From the cell containing the given text, extract its center point as (x, y) coordinate. 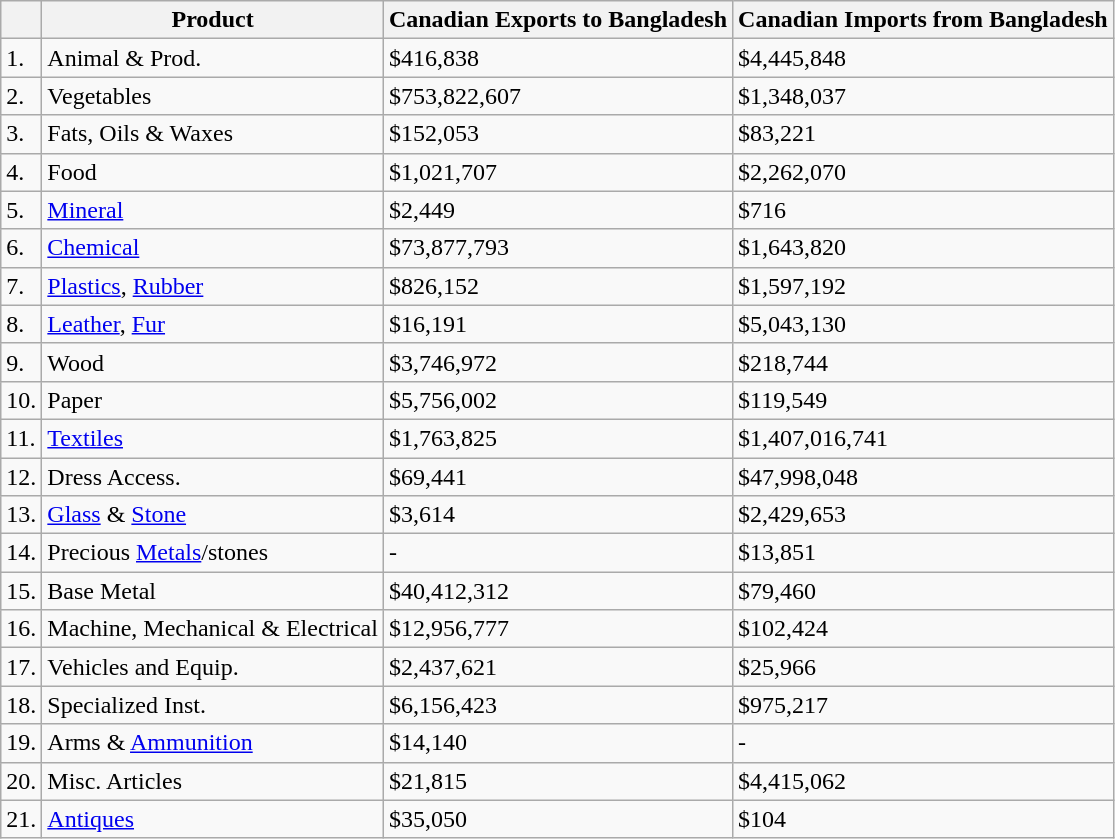
$716 (924, 210)
$119,549 (924, 400)
Precious Metals/stones (213, 553)
Leather, Fur (213, 324)
6. (22, 248)
$1,021,707 (558, 172)
18. (22, 705)
Chemical (213, 248)
Mineral (213, 210)
$12,956,777 (558, 629)
$4,445,848 (924, 58)
2. (22, 96)
Machine, Mechanical & Electrical (213, 629)
14. (22, 553)
10. (22, 400)
$975,217 (924, 705)
$2,437,621 (558, 667)
Plastics, Rubber (213, 286)
4. (22, 172)
9. (22, 362)
11. (22, 438)
$1,597,192 (924, 286)
$2,449 (558, 210)
Canadian Imports from Bangladesh (924, 20)
Antiques (213, 819)
$73,877,793 (558, 248)
$4,415,062 (924, 781)
5. (22, 210)
Vegetables (213, 96)
3. (22, 134)
Specialized Inst. (213, 705)
19. (22, 743)
$3,614 (558, 515)
Paper (213, 400)
$1,643,820 (924, 248)
Food (213, 172)
$35,050 (558, 819)
$40,412,312 (558, 591)
$47,998,048 (924, 477)
Arms & Ammunition (213, 743)
$753,822,607 (558, 96)
Dress Access. (213, 477)
Misc. Articles (213, 781)
Glass & Stone (213, 515)
$2,262,070 (924, 172)
8. (22, 324)
1. (22, 58)
$21,815 (558, 781)
Fats, Oils & Waxes (213, 134)
$83,221 (924, 134)
$14,140 (558, 743)
16. (22, 629)
$69,441 (558, 477)
$152,053 (558, 134)
15. (22, 591)
20. (22, 781)
$25,966 (924, 667)
$13,851 (924, 553)
21. (22, 819)
$6,156,423 (558, 705)
Canadian Exports to Bangladesh (558, 20)
Textiles (213, 438)
$2,429,653 (924, 515)
Vehicles and Equip. (213, 667)
Product (213, 20)
$1,763,825 (558, 438)
$416,838 (558, 58)
$826,152 (558, 286)
$1,407,016,741 (924, 438)
17. (22, 667)
$3,746,972 (558, 362)
12. (22, 477)
$104 (924, 819)
Base Metal (213, 591)
$1,348,037 (924, 96)
$5,043,130 (924, 324)
Wood (213, 362)
13. (22, 515)
7. (22, 286)
Animal & Prod. (213, 58)
$5,756,002 (558, 400)
$79,460 (924, 591)
$102,424 (924, 629)
$16,191 (558, 324)
$218,744 (924, 362)
